Locate the cell with the specified text and output its [x, y] center coordinate. 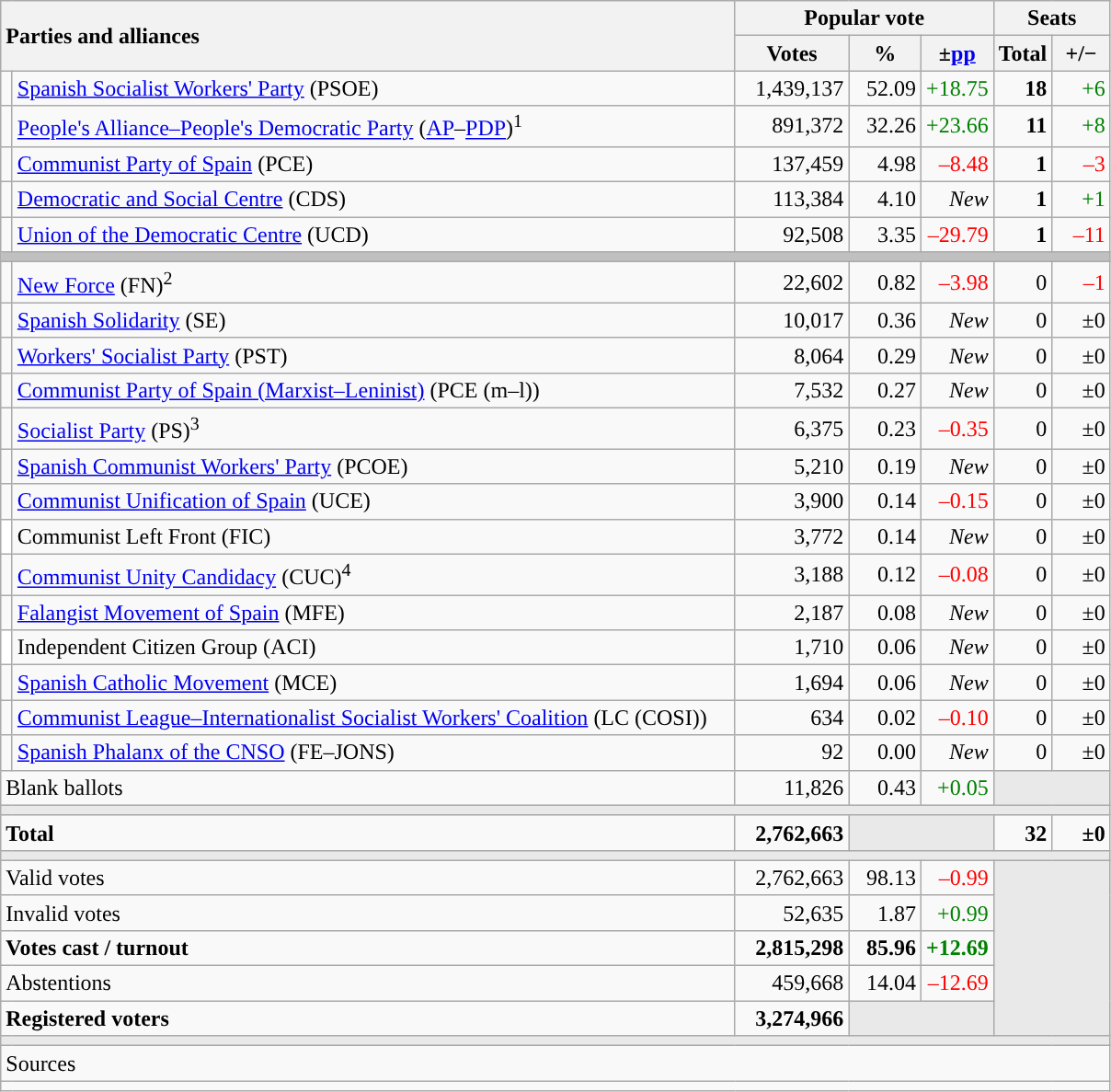
Spanish Socialist Workers' Party (PSOE) [373, 88]
1,710 [792, 648]
People's Alliance–People's Democratic Party (AP–PDP)1 [373, 127]
Votes [792, 53]
0.43 [885, 787]
Spanish Catholic Movement (MCE) [373, 683]
–0.08 [956, 574]
137,459 [792, 164]
+6 [1082, 88]
Independent Citizen Group (ACI) [373, 648]
14.04 [885, 983]
22,602 [792, 283]
–29.79 [956, 235]
+12.69 [956, 948]
–11 [1082, 235]
Seats [1052, 18]
Spanish Solidarity (SE) [373, 320]
Democratic and Social Centre (CDS) [373, 200]
634 [792, 718]
4.10 [885, 200]
11 [1023, 127]
0.19 [885, 466]
5,210 [792, 466]
Blank ballots [368, 787]
Invalid votes [368, 913]
New Force (FN)2 [373, 283]
+18.75 [956, 88]
Parties and alliances [368, 36]
–3.98 [956, 283]
–12.69 [956, 983]
52,635 [792, 913]
6,375 [792, 429]
0.00 [885, 753]
10,017 [792, 320]
+/− [1082, 53]
92,508 [792, 235]
3,772 [792, 536]
Popular vote [865, 18]
3.35 [885, 235]
0.23 [885, 429]
1,694 [792, 683]
3,188 [792, 574]
0.82 [885, 283]
–0.99 [956, 878]
Workers' Socialist Party (PST) [373, 355]
–8.48 [956, 164]
0.29 [885, 355]
Communist Unification of Spain (UCE) [373, 501]
4.98 [885, 164]
Abstentions [368, 983]
Spanish Phalanx of the CNSO (FE–JONS) [373, 753]
–1 [1082, 283]
–3 [1082, 164]
Votes cast / turnout [368, 948]
7,532 [792, 390]
0.12 [885, 574]
–0.35 [956, 429]
113,384 [792, 200]
+1 [1082, 200]
–0.15 [956, 501]
459,668 [792, 983]
Communist Unity Candidacy (CUC)4 [373, 574]
1.87 [885, 913]
3,900 [792, 501]
1,439,137 [792, 88]
+0.99 [956, 913]
Socialist Party (PS)3 [373, 429]
Falangist Movement of Spain (MFE) [373, 613]
92 [792, 753]
2,815,298 [792, 948]
Union of the Democratic Centre (UCD) [373, 235]
32 [1023, 833]
0.02 [885, 718]
+8 [1082, 127]
0.36 [885, 320]
891,372 [792, 127]
0.08 [885, 613]
Communist Left Front (FIC) [373, 536]
98.13 [885, 878]
52.09 [885, 88]
+0.05 [956, 787]
3,274,966 [792, 1018]
Communist League–Internationalist Socialist Workers' Coalition (LC (COSI)) [373, 718]
0.27 [885, 390]
18 [1023, 88]
Registered voters [368, 1018]
±pp [956, 53]
2,187 [792, 613]
11,826 [792, 787]
–0.10 [956, 718]
Spanish Communist Workers' Party (PCOE) [373, 466]
85.96 [885, 948]
32.26 [885, 127]
Communist Party of Spain (Marxist–Leninist) (PCE (m–l)) [373, 390]
Communist Party of Spain (PCE) [373, 164]
Sources [555, 1063]
8,064 [792, 355]
+23.66 [956, 127]
Valid votes [368, 878]
% [885, 53]
